For the text-containing cell, return its midpoint in (x, y) coordinate format. 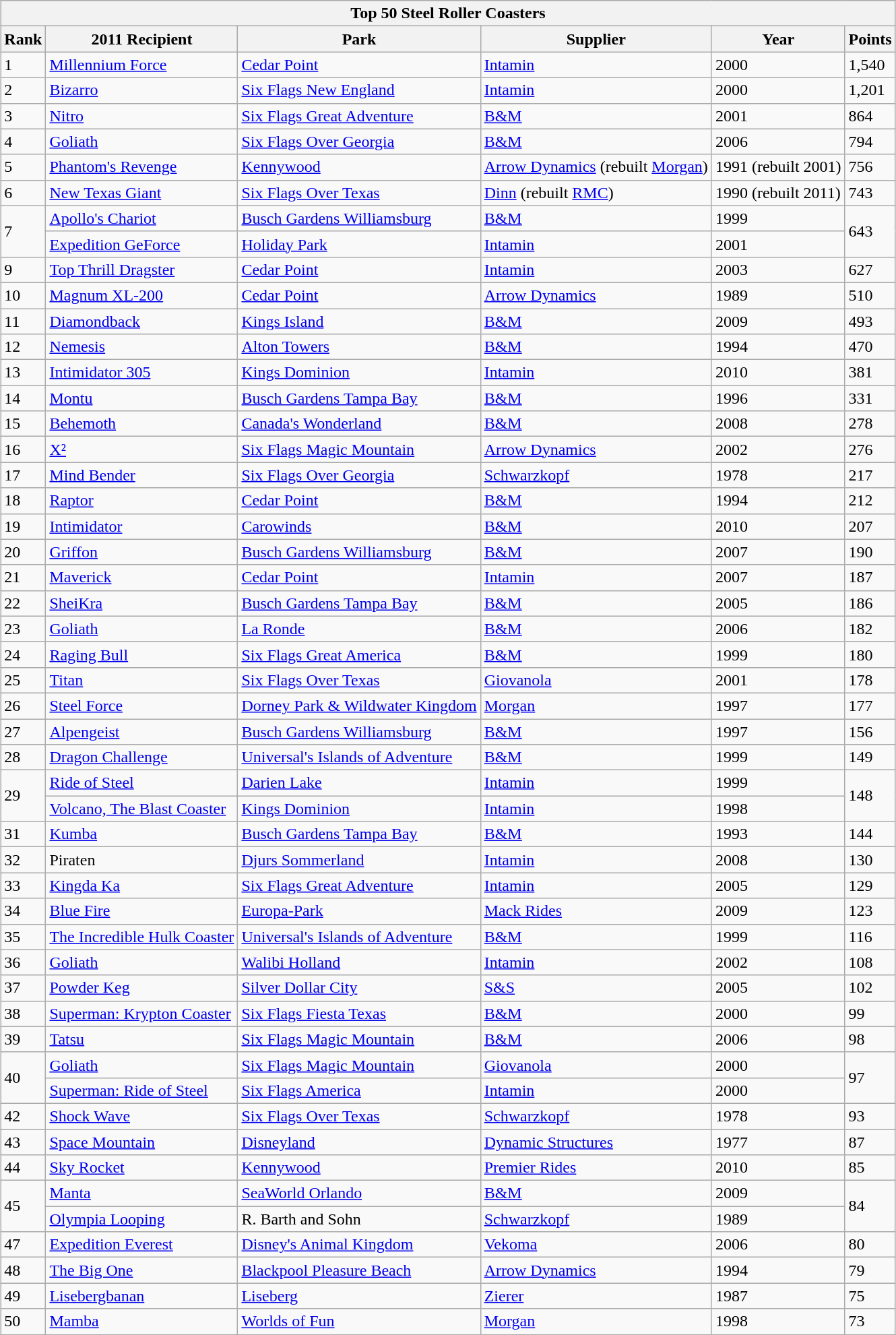
Manta (141, 1193)
18 (23, 501)
156 (870, 731)
129 (870, 886)
Mamba (141, 1322)
Space Mountain (141, 1142)
Nitro (141, 116)
116 (870, 937)
2 (23, 90)
93 (870, 1116)
Arrow Dynamics (rebuilt Morgan) (596, 167)
Expedition Everest (141, 1245)
Alton Towers (359, 347)
212 (870, 501)
Diamondback (141, 321)
102 (870, 988)
34 (23, 911)
182 (870, 629)
381 (870, 373)
149 (870, 757)
Dynamic Structures (596, 1142)
148 (870, 796)
Maverick (141, 578)
510 (870, 295)
Djurs Sommerland (359, 860)
37 (23, 988)
21 (23, 578)
75 (870, 1296)
743 (870, 193)
Europa-Park (359, 911)
1,201 (870, 90)
The Incredible Hulk Coaster (141, 937)
Magnum XL-200 (141, 295)
43 (23, 1142)
11 (23, 321)
Montu (141, 398)
17 (23, 475)
31 (23, 834)
Kingda Ka (141, 886)
9 (23, 270)
Apollo's Chariot (141, 218)
48 (23, 1270)
2011 Recipient (141, 39)
Rank (23, 39)
278 (870, 424)
190 (870, 552)
Expedition GeForce (141, 244)
80 (870, 1245)
Nemesis (141, 347)
Blue Fire (141, 911)
39 (23, 1039)
180 (870, 654)
4 (23, 142)
178 (870, 680)
Piraten (141, 860)
29 (23, 796)
Steel Force (141, 706)
108 (870, 962)
25 (23, 680)
Park (359, 39)
1996 (778, 398)
Titan (141, 680)
40 (23, 1078)
Millennium Force (141, 65)
50 (23, 1322)
Tatsu (141, 1039)
1990 (rebuilt 2011) (778, 193)
130 (870, 860)
35 (23, 937)
SheiKra (141, 603)
S&S (596, 988)
Superman: Ride of Steel (141, 1090)
13 (23, 373)
99 (870, 1014)
756 (870, 167)
Canada's Wonderland (359, 424)
Silver Dollar City (359, 988)
Liseberg (359, 1296)
1 (23, 65)
5 (23, 167)
27 (23, 731)
SeaWorld Orlando (359, 1193)
864 (870, 116)
Top 50 Steel Roller Coasters (448, 13)
Mind Bender (141, 475)
Lisebergbanan (141, 1296)
73 (870, 1322)
26 (23, 706)
Blackpool Pleasure Beach (359, 1270)
16 (23, 449)
49 (23, 1296)
Zierer (596, 1296)
Shock Wave (141, 1116)
Bizarro (141, 90)
Holiday Park (359, 244)
Olympia Looping (141, 1219)
Volcano, The Blast Coaster (141, 809)
32 (23, 860)
331 (870, 398)
10 (23, 295)
Points (870, 39)
R. Barth and Sohn (359, 1219)
7 (23, 231)
Raging Bull (141, 654)
24 (23, 654)
Kumba (141, 834)
186 (870, 603)
Six Flags America (359, 1090)
Dragon Challenge (141, 757)
Disney's Animal Kingdom (359, 1245)
28 (23, 757)
1987 (778, 1296)
The Big One (141, 1270)
Ride of Steel (141, 783)
207 (870, 526)
Intimidator (141, 526)
Top Thrill Dragster (141, 270)
Worlds of Fun (359, 1322)
2003 (778, 270)
177 (870, 706)
87 (870, 1142)
1991 (rebuilt 2001) (778, 167)
19 (23, 526)
Superman: Krypton Coaster (141, 1014)
Six Flags Great America (359, 654)
97 (870, 1078)
Walibi Holland (359, 962)
22 (23, 603)
38 (23, 1014)
La Ronde (359, 629)
Darien Lake (359, 783)
Alpengeist (141, 731)
X² (141, 449)
Intimidator 305 (141, 373)
1993 (778, 834)
Six Flags Fiesta Texas (359, 1014)
Premier Rides (596, 1168)
Raptor (141, 501)
Behemoth (141, 424)
Phantom's Revenge (141, 167)
Vekoma (596, 1245)
643 (870, 231)
Six Flags New England (359, 90)
45 (23, 1206)
Dorney Park & Wildwater Kingdom (359, 706)
36 (23, 962)
12 (23, 347)
Disneyland (359, 1142)
Carowinds (359, 526)
627 (870, 270)
Kings Island (359, 321)
1977 (778, 1142)
42 (23, 1116)
6 (23, 193)
New Texas Giant (141, 193)
144 (870, 834)
Year (778, 39)
3 (23, 116)
Supplier (596, 39)
Griffon (141, 552)
1,540 (870, 65)
44 (23, 1168)
Dinn (rebuilt RMC) (596, 193)
217 (870, 475)
276 (870, 449)
79 (870, 1270)
794 (870, 142)
33 (23, 886)
14 (23, 398)
123 (870, 911)
98 (870, 1039)
20 (23, 552)
47 (23, 1245)
187 (870, 578)
15 (23, 424)
Powder Keg (141, 988)
Sky Rocket (141, 1168)
84 (870, 1206)
85 (870, 1168)
470 (870, 347)
493 (870, 321)
Mack Rides (596, 911)
23 (23, 629)
